Scan for the cell matching the given text and deliver its (X, Y) coordinate at center. 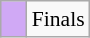
Finals (58, 19)
